Locate the cell with the specified text and output its (X, Y) center coordinate. 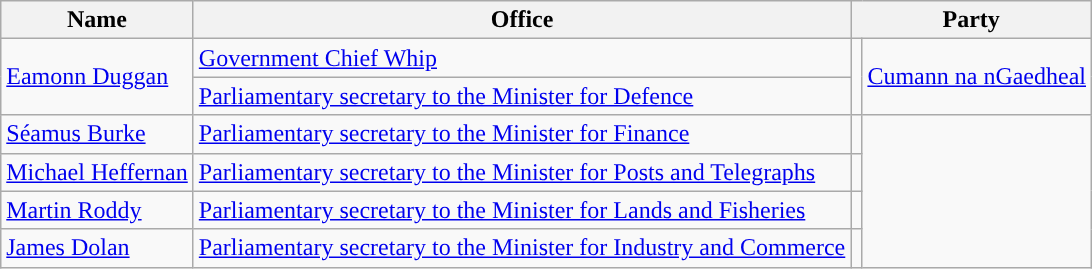
Eamonn Duggan (98, 77)
Parliamentary secretary to the Minister for Industry and Commerce (522, 248)
Parliamentary secretary to the Minister for Defence (522, 96)
Martin Roddy (98, 210)
Government Chief Whip (522, 58)
Party (972, 20)
Séamus Burke (98, 134)
James Dolan (98, 248)
Michael Heffernan (98, 172)
Name (98, 20)
Office (522, 20)
Parliamentary secretary to the Minister for Posts and Telegraphs (522, 172)
Parliamentary secretary to the Minister for Finance (522, 134)
Cumann na nGaedheal (977, 77)
Parliamentary secretary to the Minister for Lands and Fisheries (522, 210)
